For the text-containing cell, return its midpoint in [x, y] coordinate format. 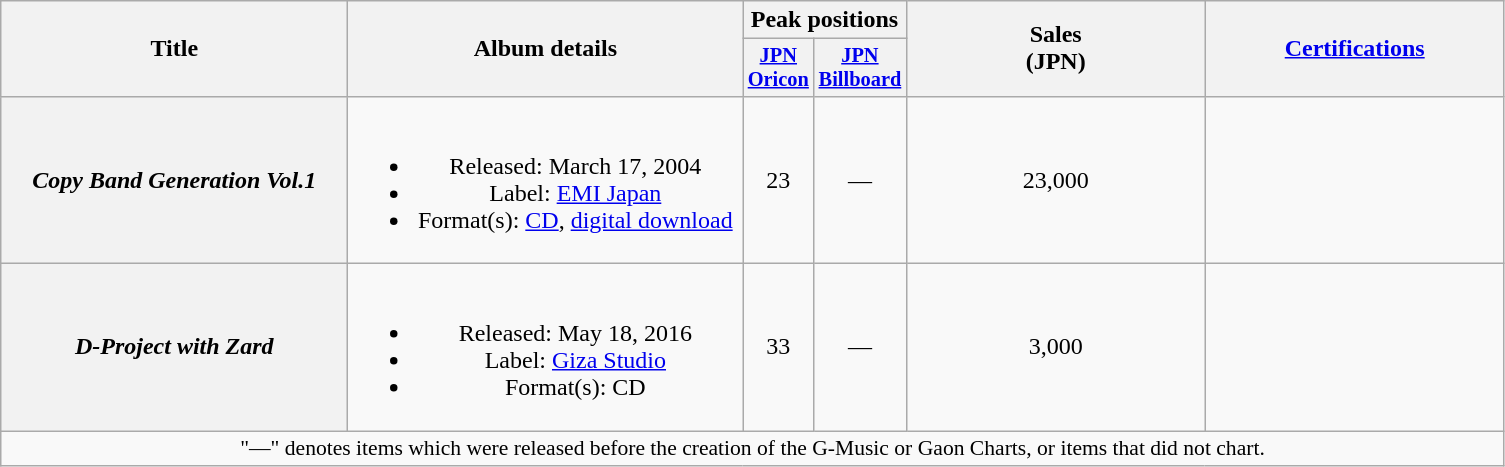
"—" denotes items which were released before the creation of the G-Music or Gaon Charts, or items that did not chart. [752, 449]
D-Project with Zard [174, 348]
Title [174, 49]
Released: March 17, 2004Label: EMI JapanFormat(s): CD, digital download [546, 180]
Copy Band Generation Vol.1 [174, 180]
JPNBillboard [860, 68]
23 [778, 180]
3,000 [1056, 348]
33 [778, 348]
Certifications [1354, 49]
Peak positions [824, 20]
Released: May 18, 2016Label: Giza StudioFormat(s): CD [546, 348]
Album details [546, 49]
Sales(JPN) [1056, 49]
JPNOricon [778, 68]
23,000 [1056, 180]
